For the text-containing cell, return its midpoint in (X, Y) coordinate format. 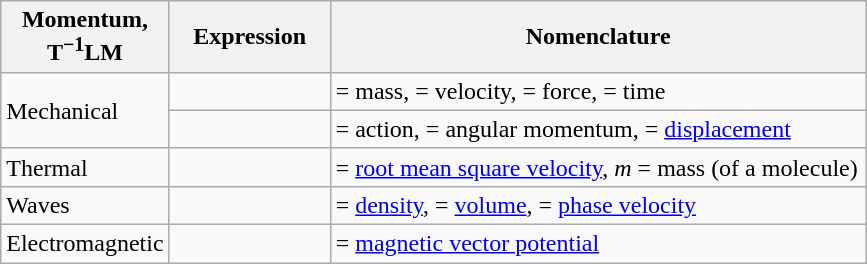
Expression (250, 37)
= magnetic vector potential (598, 244)
= action, = angular momentum, = displacement (598, 129)
Waves (85, 205)
= root mean square velocity, m = mass (of a molecule) (598, 167)
Nomenclature (598, 37)
Momentum, T−1LM (85, 37)
Electromagnetic (85, 244)
= mass, = velocity, = force, = time (598, 91)
Mechanical (85, 110)
= density, = volume, = phase velocity (598, 205)
Thermal (85, 167)
